Return the [x, y] coordinate for the center point of the cell that contains the specified text.  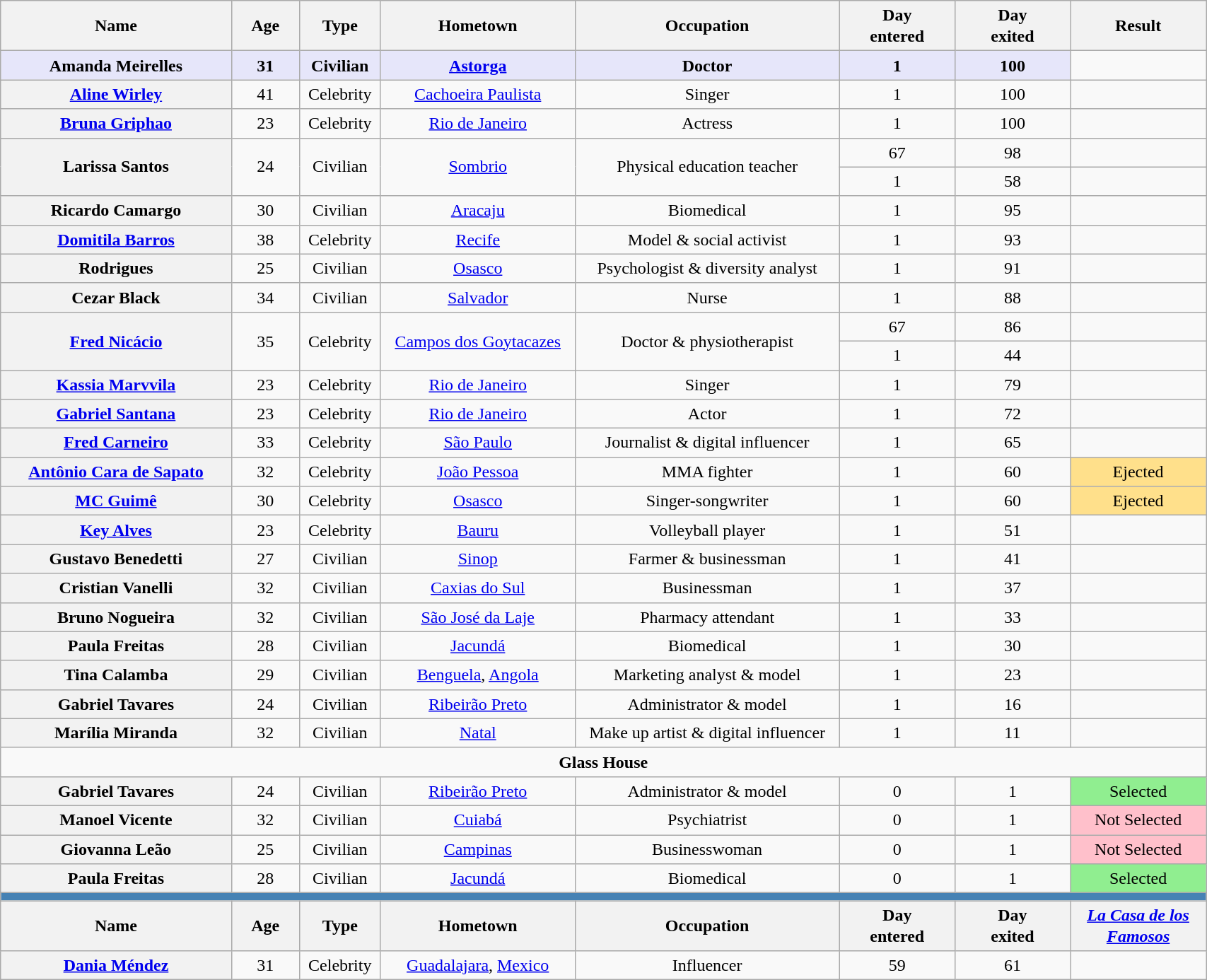
São José da Laje [478, 617]
29 [265, 675]
Cachoeira Paulista [478, 95]
Result [1138, 25]
Journalist & digital influencer [707, 443]
Larissa Santos [116, 167]
Actor [707, 414]
São Paulo [478, 443]
Doctor & physiotherapist [707, 341]
Gustavo Benedetti [116, 559]
27 [265, 559]
Bruna Griphao [116, 123]
La Casa de los Famosos [1138, 926]
Aracaju [478, 211]
Dania Méndez [116, 966]
Ricardo Camargo [116, 211]
Volleyball player [707, 530]
Campos dos Goytacazes [478, 341]
Doctor [707, 65]
MC Guimê [116, 501]
51 [1013, 530]
61 [1013, 966]
Tina Calamba [116, 675]
72 [1013, 414]
11 [1013, 733]
34 [265, 297]
Gabriel Santana [116, 414]
Nurse [707, 297]
Fred Carneiro [116, 443]
38 [265, 239]
Bauru [478, 530]
Psychologist & diversity analyst [707, 269]
93 [1013, 239]
Actress [707, 123]
Cristian Vanelli [116, 588]
Salvador [478, 297]
Caxias do Sul [478, 588]
98 [1013, 153]
Fred Nicácio [116, 341]
Rodrigues [116, 269]
Psychiatrist [707, 820]
MMA fighter [707, 472]
Marketing analyst & model [707, 675]
Pharmacy attendant [707, 617]
86 [1013, 327]
Cezar Black [116, 297]
Benguela, Angola [478, 675]
Aline Wirley [116, 95]
João Pessoa [478, 472]
Glass House [604, 762]
91 [1013, 269]
Astorga [478, 65]
65 [1013, 443]
Make up artist & digital influencer [707, 733]
Key Alves [116, 530]
44 [1013, 355]
Amanda Meirelles [116, 65]
Businessman [707, 588]
Antônio Cara de Sapato [116, 472]
Kassia Marvvila [116, 385]
Natal [478, 733]
Singer-songwriter [707, 501]
95 [1013, 211]
Bruno Nogueira [116, 617]
79 [1013, 385]
Farmer & businessman [707, 559]
88 [1013, 297]
Sombrio [478, 167]
Guadalajara, Mexico [478, 966]
35 [265, 341]
59 [897, 966]
Recife [478, 239]
16 [1013, 704]
Giovanna Leão [116, 848]
Influencer [707, 966]
Marília Miranda [116, 733]
Physical education teacher [707, 167]
Sinop [478, 559]
Businesswoman [707, 848]
58 [1013, 181]
Manoel Vicente [116, 820]
37 [1013, 588]
Cuiabá [478, 820]
Campinas [478, 848]
Domitila Barros [116, 239]
Model & social activist [707, 239]
